Identify which cell holds the provided text, then report its (X, Y) central coordinate. 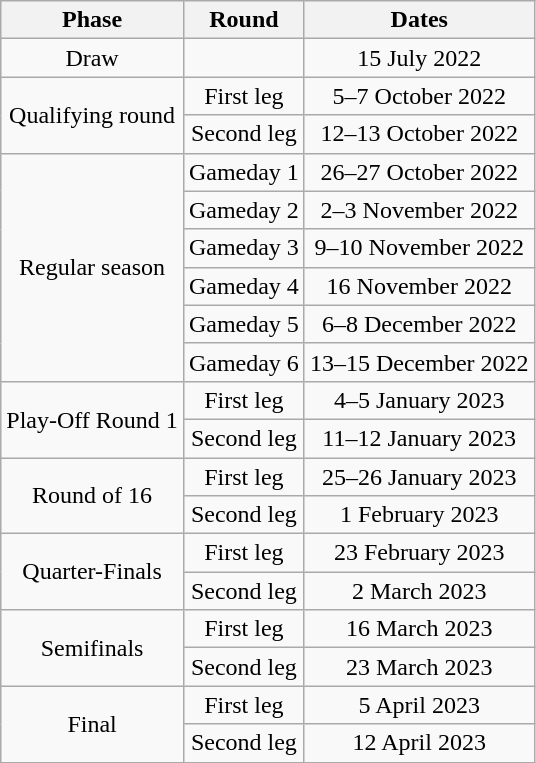
6–8 December 2022 (419, 324)
23 March 2023 (419, 667)
13–15 December 2022 (419, 362)
16 March 2023 (419, 629)
1 February 2023 (419, 515)
5 April 2023 (419, 705)
15 July 2022 (419, 58)
Gameday 1 (244, 172)
Quarter-Finals (92, 572)
Dates (419, 20)
Gameday 6 (244, 362)
Gameday 3 (244, 248)
2–3 November 2022 (419, 210)
23 February 2023 (419, 553)
Round of 16 (92, 496)
Gameday 5 (244, 324)
12 April 2023 (419, 743)
Final (92, 724)
12–13 October 2022 (419, 134)
5–7 October 2022 (419, 96)
Round (244, 20)
25–26 January 2023 (419, 477)
4–5 January 2023 (419, 400)
Gameday 4 (244, 286)
Draw (92, 58)
26–27 October 2022 (419, 172)
Gameday 2 (244, 210)
Regular season (92, 267)
16 November 2022 (419, 286)
Semifinals (92, 648)
Phase (92, 20)
9–10 November 2022 (419, 248)
Qualifying round (92, 115)
Play-Off Round 1 (92, 419)
2 March 2023 (419, 591)
11–12 January 2023 (419, 438)
